Locate the cell with the specified text and output its (x, y) center coordinate. 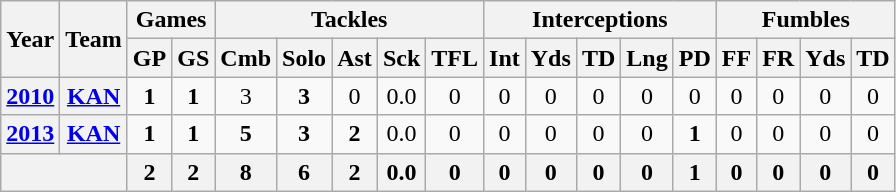
8 (246, 172)
Year (30, 39)
TFL (455, 58)
Ast (355, 58)
Solo (304, 58)
GP (149, 58)
Games (170, 20)
Tackles (350, 20)
2010 (30, 96)
5 (246, 134)
GS (194, 58)
Lng (647, 58)
Fumbles (806, 20)
6 (304, 172)
Int (505, 58)
FR (778, 58)
PD (694, 58)
Interceptions (600, 20)
Team (94, 39)
Sck (401, 58)
FF (736, 58)
2013 (30, 134)
Cmb (246, 58)
